Scan for the cell matching the given text and deliver its (x, y) coordinate at center. 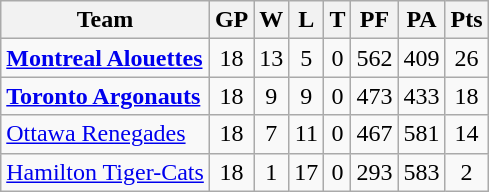
2 (466, 172)
473 (374, 96)
1 (272, 172)
467 (374, 134)
PA (422, 20)
5 (306, 58)
17 (306, 172)
26 (466, 58)
409 (422, 58)
14 (466, 134)
Hamilton Tiger-Cats (106, 172)
W (272, 20)
7 (272, 134)
Team (106, 20)
PF (374, 20)
T (338, 20)
11 (306, 134)
Montreal Alouettes (106, 58)
L (306, 20)
13 (272, 58)
Ottawa Renegades (106, 134)
583 (422, 172)
GP (231, 20)
581 (422, 134)
293 (374, 172)
Toronto Argonauts (106, 96)
562 (374, 58)
Pts (466, 20)
433 (422, 96)
